Locate the cell with the specified text and output its [x, y] center coordinate. 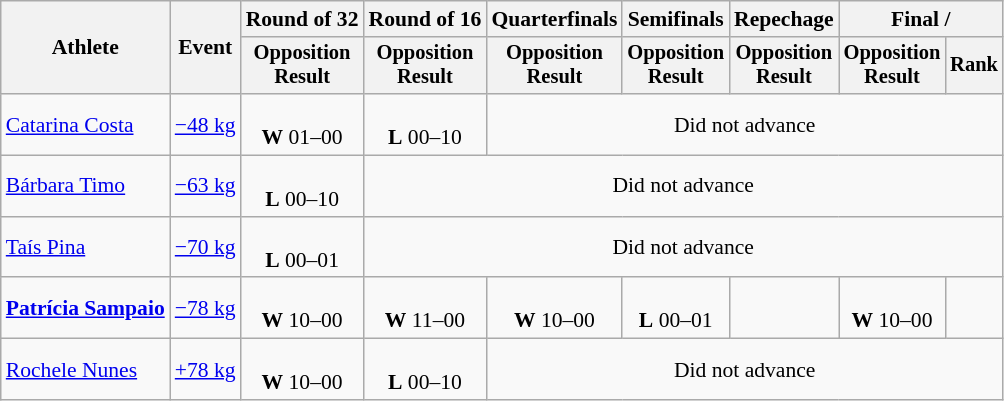
Round of 16 [426, 19]
Bárbara Timo [86, 186]
−48 kg [206, 124]
Round of 32 [302, 19]
Patrícia Sampaio [86, 308]
−63 kg [206, 186]
Catarina Costa [86, 124]
Quarterfinals [554, 19]
−70 kg [206, 248]
+78 kg [206, 370]
Rochele Nunes [86, 370]
Semifinals [676, 19]
Rank [974, 66]
W 11–00 [426, 308]
Repechage [784, 19]
Athlete [86, 48]
Taís Pina [86, 248]
Final / [921, 19]
−78 kg [206, 308]
Event [206, 48]
W 01–00 [302, 124]
